Provide the [x, y] coordinate of the cell's center where the given text is located.  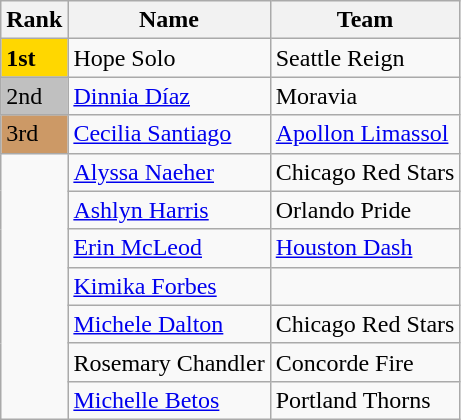
Houston Dash [365, 248]
Ashlyn Harris [169, 210]
Portland Thorns [365, 400]
Rank [34, 20]
1st [34, 58]
Concorde Fire [365, 362]
3rd [34, 134]
Michelle Betos [169, 400]
Dinnia Díaz [169, 96]
Hope Solo [169, 58]
Moravia [365, 96]
Kimika Forbes [169, 286]
Seattle Reign [365, 58]
Rosemary Chandler [169, 362]
2nd [34, 96]
Team [365, 20]
Orlando Pride [365, 210]
Name [169, 20]
Erin McLeod [169, 248]
Alyssa Naeher [169, 172]
Apollon Limassol [365, 134]
Michele Dalton [169, 324]
Cecilia Santiago [169, 134]
